Scan for the cell matching the given text and deliver its (x, y) coordinate at center. 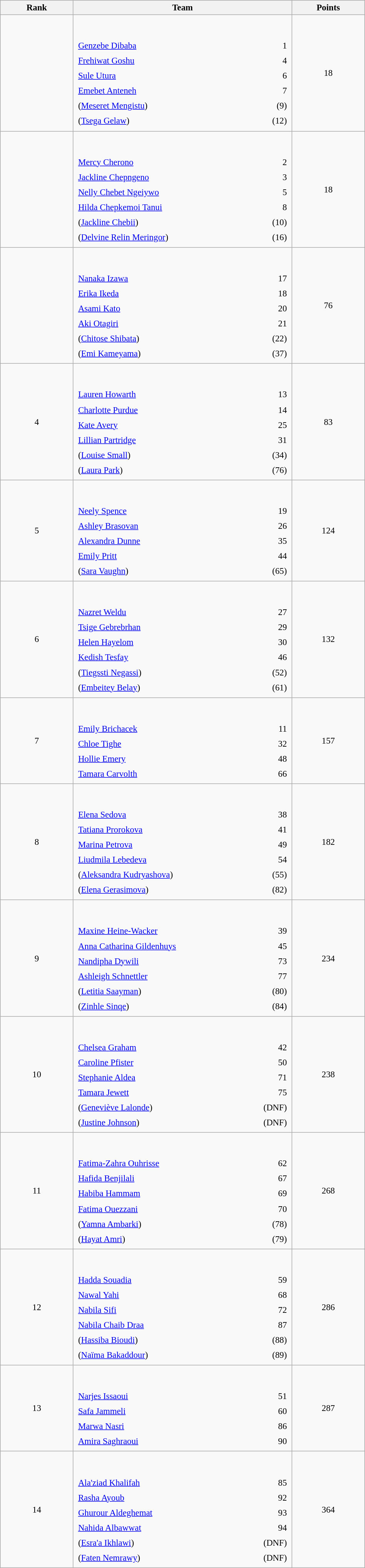
287 (328, 1408)
90 (272, 1441)
Emily Brichacek (165, 729)
92 (262, 1497)
75 (262, 1092)
(10) (272, 222)
21 (266, 323)
1 (267, 46)
Nabila Sifi (161, 1310)
Marina Petrova (166, 845)
Hollie Emery (165, 759)
9 (37, 958)
Anna Catharina Gildenhuys (166, 946)
Lillian Partridge (158, 440)
(61) (266, 687)
Liudmila Lebedeva (166, 860)
83 (328, 422)
69 (270, 1194)
51 (272, 1396)
(Justine Johnson) (155, 1122)
Elena Sedova 38 Tatiana Prorokova 41 Marina Petrova 49 Liudmila Lebedeva 54 (Aleksandra Kudryashova) (55) (Elena Gerasimova) (82) (182, 842)
29 (266, 627)
(37) (266, 354)
Rasha Ayoub (155, 1497)
(Meseret Mengistu) (161, 106)
(Tiegssti Negassi) (159, 672)
(12) (267, 121)
17 (266, 278)
62 (270, 1163)
Caroline Pfister (155, 1062)
(16) (272, 237)
Hilda Chepkemoi Tanui (165, 207)
Ashley Brasovan (159, 526)
Ghurour Aldeghemat (155, 1513)
(Zinhle Sinqe) (166, 1006)
364 (328, 1509)
72 (268, 1310)
Ashleigh Schnettler (166, 976)
Kate Avery (158, 425)
Stephanie Aldea (155, 1077)
76 (328, 306)
132 (328, 639)
Aki Otagiri (159, 323)
Kedish Tesfay (159, 657)
19 (266, 511)
93 (262, 1513)
(Elena Gerasimova) (166, 890)
(Hayat Amri) (163, 1239)
Nanaka Izawa (159, 278)
Safa Jammeli (165, 1411)
54 (272, 860)
94 (262, 1528)
Narjes Issaoui (165, 1396)
Asami Kato (159, 308)
Neely Spence (159, 511)
48 (271, 759)
Chelsea Graham 42 Caroline Pfister 50 Stephanie Aldea 71 Tamara Jewett 75 (Geneviève Lalonde) (DNF) (Justine Johnson) (DNF) (182, 1075)
(Yamna Ambarki) (163, 1224)
(Letitia Saayman) (166, 991)
60 (272, 1411)
31 (265, 440)
182 (328, 842)
(Laura Park) (158, 470)
86 (272, 1426)
Mercy Cherono 2 Jackline Chepngeno 3 Nelly Chebet Ngeiywo 5 Hilda Chepkemoi Tanui 8 (Jackline Chebii) (10) (Delvine Relin Meringor) (16) (182, 189)
(84) (273, 1006)
Elena Sedova (166, 815)
Hadda Souadia (161, 1280)
44 (266, 556)
(76) (265, 470)
32 (271, 744)
(Embeitey Belay) (159, 687)
(Chitose Shibata) (159, 339)
(Sara Vaughn) (159, 571)
59 (268, 1280)
Mercy Cherono (165, 162)
Genzebe Dibaba (161, 46)
Narjes Issaoui 51 Safa Jammeli 60 Marwa Nasri 86 Amira Saghraoui 90 (182, 1408)
(Tsega Gelaw) (161, 121)
(Aleksandra Kudryashova) (166, 875)
39 (273, 931)
157 (328, 741)
Lauren Howarth 13 Charlotte Purdue 14 Kate Avery 25 Lillian Partridge 31 (Louise Small) (34) (Laura Park) (76) (182, 422)
Nazret Weldu 27 Tsige Gebrebrhan 29 Helen Hayelom 30 Kedish Tesfay 46 (Tiegssti Negassi) (52) (Embeitey Belay) (61) (182, 639)
Erika Ikeda (159, 293)
Nazret Weldu (159, 612)
Ala'ziad Khalifah 85 Rasha Ayoub 92 Ghurour Aldeghemat 93 Nahida Albawwat 94 (Esra'a Ikhlawi) (DNF) (Faten Nemrawy) (DNF) (182, 1509)
35 (266, 541)
Jackline Chepngeno (165, 177)
Ala'ziad Khalifah (155, 1482)
(80) (273, 991)
Alexandra Dunne (159, 541)
(Jackline Chebii) (165, 222)
Emily Pritt (159, 556)
(Faten Nemrawy) (155, 1558)
Neely Spence 19 Ashley Brasovan 26 Alexandra Dunne 35 Emily Pritt 44 (Sara Vaughn) (65) (182, 530)
12 (37, 1307)
(Naïma Bakaddour) (161, 1355)
85 (262, 1482)
286 (328, 1307)
Rank (37, 8)
68 (268, 1295)
42 (262, 1047)
66 (271, 774)
Team (182, 8)
(65) (266, 571)
38 (272, 815)
Emily Brichacek 11 Chloe Tighe 32 Hollie Emery 48 Tamara Carvolth 66 (182, 741)
Fatima-Zahra Ouhrisse 62 Hafida Benjilali 67 Habiba Hammam 69 Fatima Ouezzani 70 (Yamna Ambarki) (78) (Hayat Amri) (79) (182, 1191)
(88) (268, 1340)
Hadda Souadia 59 Nawal Yahi 68 Nabila Sifi 72 Nabila Chaib Draa 87 (Hassiba Bioudi) (88) (Naïma Bakaddour) (89) (182, 1307)
(55) (272, 875)
Sule Utura (161, 76)
Nanaka Izawa 17 Erika Ikeda 18 Asami Kato 20 Aki Otagiri 21 (Chitose Shibata) (22) (Emi Kameyama) (37) (182, 306)
Habiba Hammam (163, 1194)
(52) (266, 672)
Hafida Benjilali (163, 1179)
70 (270, 1209)
67 (270, 1179)
Lauren Howarth (158, 395)
Tamara Jewett (155, 1092)
(82) (272, 890)
234 (328, 958)
Fatima-Zahra Ouhrisse (163, 1163)
73 (273, 961)
(9) (267, 106)
(89) (268, 1355)
Marwa Nasri (165, 1426)
30 (266, 642)
(78) (270, 1224)
27 (266, 612)
Maxine Heine-Wacker (166, 931)
(Geneviève Lalonde) (155, 1107)
(Delvine Relin Meringor) (165, 237)
71 (262, 1077)
124 (328, 530)
(34) (265, 455)
(Emi Kameyama) (159, 354)
Tsige Gebrebrhan (159, 627)
25 (265, 425)
238 (328, 1075)
20 (266, 308)
Nelly Chebet Ngeiywo (165, 192)
(22) (266, 339)
2 (272, 162)
(Esra'a Ikhlawi) (155, 1543)
49 (272, 845)
45 (273, 946)
Nabila Chaib Draa (161, 1325)
Emebet Anteneh (161, 91)
(79) (270, 1239)
Genzebe Dibaba 1 Frehiwat Goshu 4 Sule Utura 6 Emebet Anteneh 7 (Meseret Mengistu) (9) (Tsega Gelaw) (12) (182, 73)
268 (328, 1191)
(Hassiba Bioudi) (161, 1340)
Chloe Tighe (165, 744)
Tatiana Prorokova (166, 830)
Nandipha Dywili (166, 961)
Nawal Yahi (161, 1295)
87 (268, 1325)
Charlotte Purdue (158, 410)
Chelsea Graham (155, 1047)
10 (37, 1075)
Fatima Ouezzani (163, 1209)
50 (262, 1062)
26 (266, 526)
Helen Hayelom (159, 642)
Frehiwat Goshu (161, 61)
41 (272, 830)
Maxine Heine-Wacker 39 Anna Catharina Gildenhuys 45 Nandipha Dywili 73 Ashleigh Schnettler 77 (Letitia Saayman) (80) (Zinhle Sinqe) (84) (182, 958)
3 (272, 177)
46 (266, 657)
77 (273, 976)
Tamara Carvolth (165, 774)
Nahida Albawwat (155, 1528)
Amira Saghraoui (165, 1441)
(Louise Small) (158, 455)
Points (328, 8)
